Find where the given text appears and provide that cell's center as (X, Y) coordinate. 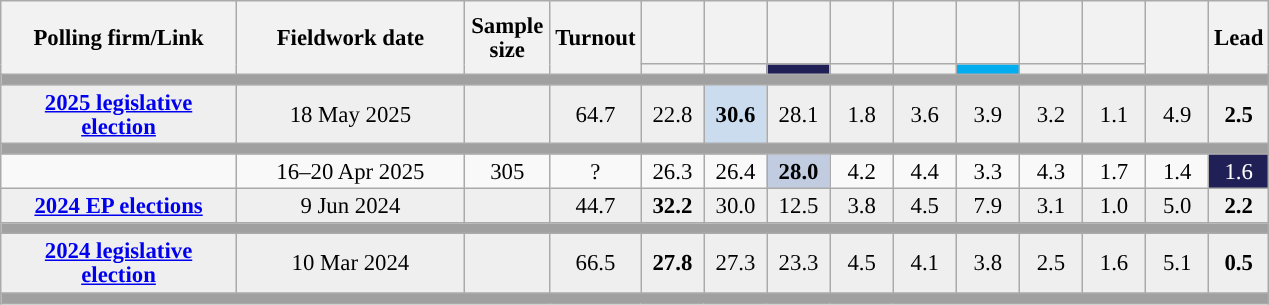
4.4 (924, 172)
1.7 (1114, 172)
? (596, 172)
18 May 2025 (350, 114)
2025 legislative election (119, 114)
12.5 (798, 206)
44.7 (596, 206)
1.1 (1114, 114)
32.2 (672, 206)
0.5 (1239, 264)
4.2 (862, 172)
3.3 (988, 172)
1.0 (1114, 206)
30.0 (736, 206)
Turnout (596, 38)
1.4 (1178, 172)
10 Mar 2024 (350, 264)
2024 EP elections (119, 206)
28.0 (798, 172)
3.1 (1050, 206)
Polling firm/Link (119, 38)
3.2 (1050, 114)
3.6 (924, 114)
27.3 (736, 264)
305 (507, 172)
Sample size (507, 38)
4.9 (1178, 114)
64.7 (596, 114)
7.9 (988, 206)
9 Jun 2024 (350, 206)
4.1 (924, 264)
1.8 (862, 114)
23.3 (798, 264)
26.4 (736, 172)
27.8 (672, 264)
4.3 (1050, 172)
22.8 (672, 114)
Lead (1239, 38)
2024 legislative election (119, 264)
30.6 (736, 114)
5.1 (1178, 264)
Fieldwork date (350, 38)
28.1 (798, 114)
66.5 (596, 264)
3.9 (988, 114)
2.2 (1239, 206)
26.3 (672, 172)
5.0 (1178, 206)
16–20 Apr 2025 (350, 172)
